Identify which cell holds the provided text, then report its [x, y] central coordinate. 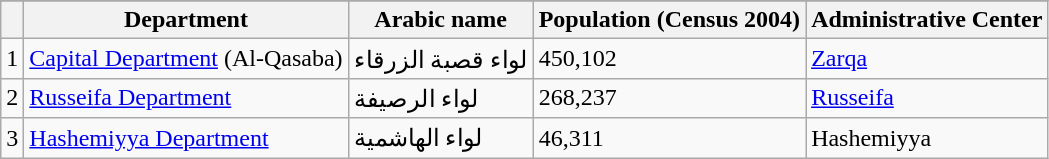
1 [12, 59]
Department [186, 20]
لواء قصبة الزرقاء [440, 59]
Arabic name [440, 20]
لواء الرصيفة [440, 98]
Zarqa [927, 59]
2 [12, 98]
3 [12, 138]
Russeifa [927, 98]
Population (Census 2004) [669, 20]
46,311 [669, 138]
268,237 [669, 98]
450,102 [669, 59]
Russeifa Department [186, 98]
Capital Department (Al-Qasaba) [186, 59]
Hashemiyya Department [186, 138]
Administrative Center [927, 20]
Hashemiyya [927, 138]
لواء الهاشمية [440, 138]
